Identify which cell holds the provided text, then report its [x, y] central coordinate. 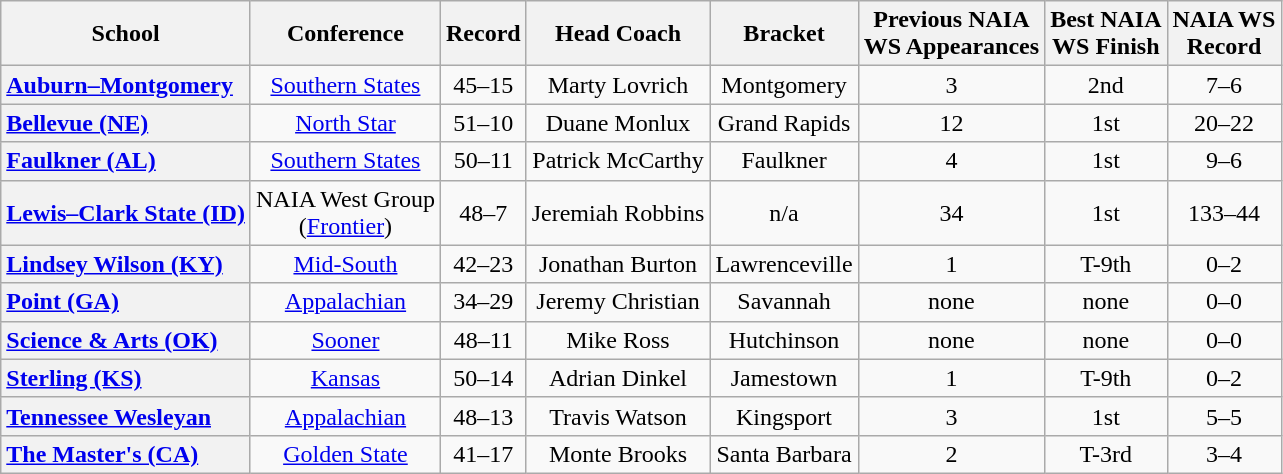
Hutchinson [784, 340]
Auburn–Montgomery [126, 85]
34 [951, 212]
Jamestown [784, 378]
41–17 [483, 454]
Savannah [784, 302]
48–11 [483, 340]
48–7 [483, 212]
n/a [784, 212]
Previous NAIAWS Appearances [951, 34]
Tennessee Wesleyan [126, 416]
Adrian Dinkel [618, 378]
Golden State [345, 454]
Jeremy Christian [618, 302]
Kingsport [784, 416]
Point (GA) [126, 302]
Grand Rapids [784, 123]
42–23 [483, 264]
Patrick McCarthy [618, 161]
Lindsey Wilson (KY) [126, 264]
Science & Arts (OK) [126, 340]
Monte Brooks [618, 454]
Marty Lovrich [618, 85]
T-3rd [1106, 454]
Conference [345, 34]
34–29 [483, 302]
School [126, 34]
9–6 [1224, 161]
7–6 [1224, 85]
133–44 [1224, 212]
51–10 [483, 123]
Best NAIAWS Finish [1106, 34]
Bracket [784, 34]
Bellevue (NE) [126, 123]
50–14 [483, 378]
50–11 [483, 161]
Duane Monlux [618, 123]
Head Coach [618, 34]
Kansas [345, 378]
20–22 [1224, 123]
NAIA WSRecord [1224, 34]
Sooner [345, 340]
45–15 [483, 85]
Record [483, 34]
The Master's (CA) [126, 454]
Sterling (KS) [126, 378]
Montgomery [784, 85]
Lawrenceville [784, 264]
Travis Watson [618, 416]
2 [951, 454]
Santa Barbara [784, 454]
Lewis–Clark State (ID) [126, 212]
Faulkner (AL) [126, 161]
48–13 [483, 416]
Mid-South [345, 264]
2nd [1106, 85]
4 [951, 161]
3–4 [1224, 454]
Mike Ross [618, 340]
North Star [345, 123]
5–5 [1224, 416]
Faulkner [784, 161]
Jeremiah Robbins [618, 212]
12 [951, 123]
NAIA West Group(Frontier) [345, 212]
Jonathan Burton [618, 264]
